Find where the given text appears and provide that cell's center as (x, y) coordinate. 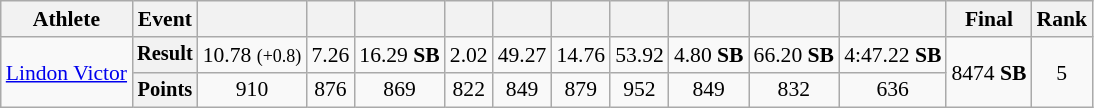
66.20 SB (794, 55)
822 (469, 90)
Rank (1062, 19)
10.78 (+0.8) (252, 55)
Event (165, 19)
832 (794, 90)
Result (165, 55)
Points (165, 90)
636 (892, 90)
2.02 (469, 55)
Final (988, 19)
879 (580, 90)
16.29 SB (400, 55)
Athlete (66, 19)
4:47.22 SB (892, 55)
Lindon Victor (66, 72)
14.76 (580, 55)
8474 SB (988, 72)
7.26 (330, 55)
910 (252, 90)
952 (640, 90)
876 (330, 90)
869 (400, 90)
53.92 (640, 55)
49.27 (522, 55)
5 (1062, 72)
4.80 SB (709, 55)
